Return [x, y] of the center of cell containing provided text 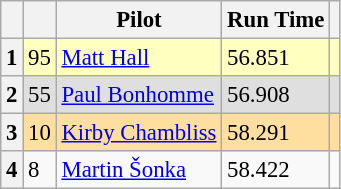
Kirby Chambliss [139, 133]
Paul Bonhomme [139, 95]
3 [12, 133]
Pilot [139, 20]
1 [12, 58]
58.422 [276, 170]
55 [40, 95]
95 [40, 58]
2 [12, 95]
56.851 [276, 58]
56.908 [276, 95]
Matt Hall [139, 58]
Martin Šonka [139, 170]
4 [12, 170]
8 [40, 170]
10 [40, 133]
Run Time [276, 20]
58.291 [276, 133]
